Output the [X, Y] coordinate of the center of the cell containing the given text.  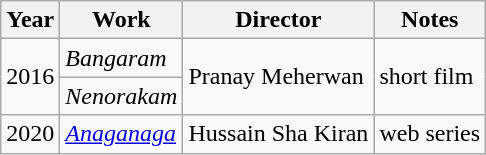
web series [430, 134]
2020 [30, 134]
Year [30, 20]
short film [430, 77]
Bangaram [122, 58]
Director [278, 20]
Nenorakam [122, 96]
Anaganaga [122, 134]
2016 [30, 77]
Work [122, 20]
Hussain Sha Kiran [278, 134]
Notes [430, 20]
Pranay Meherwan [278, 77]
